Pinpoint the cell where the given text exists, returning its (x, y) midpoint coordinate. 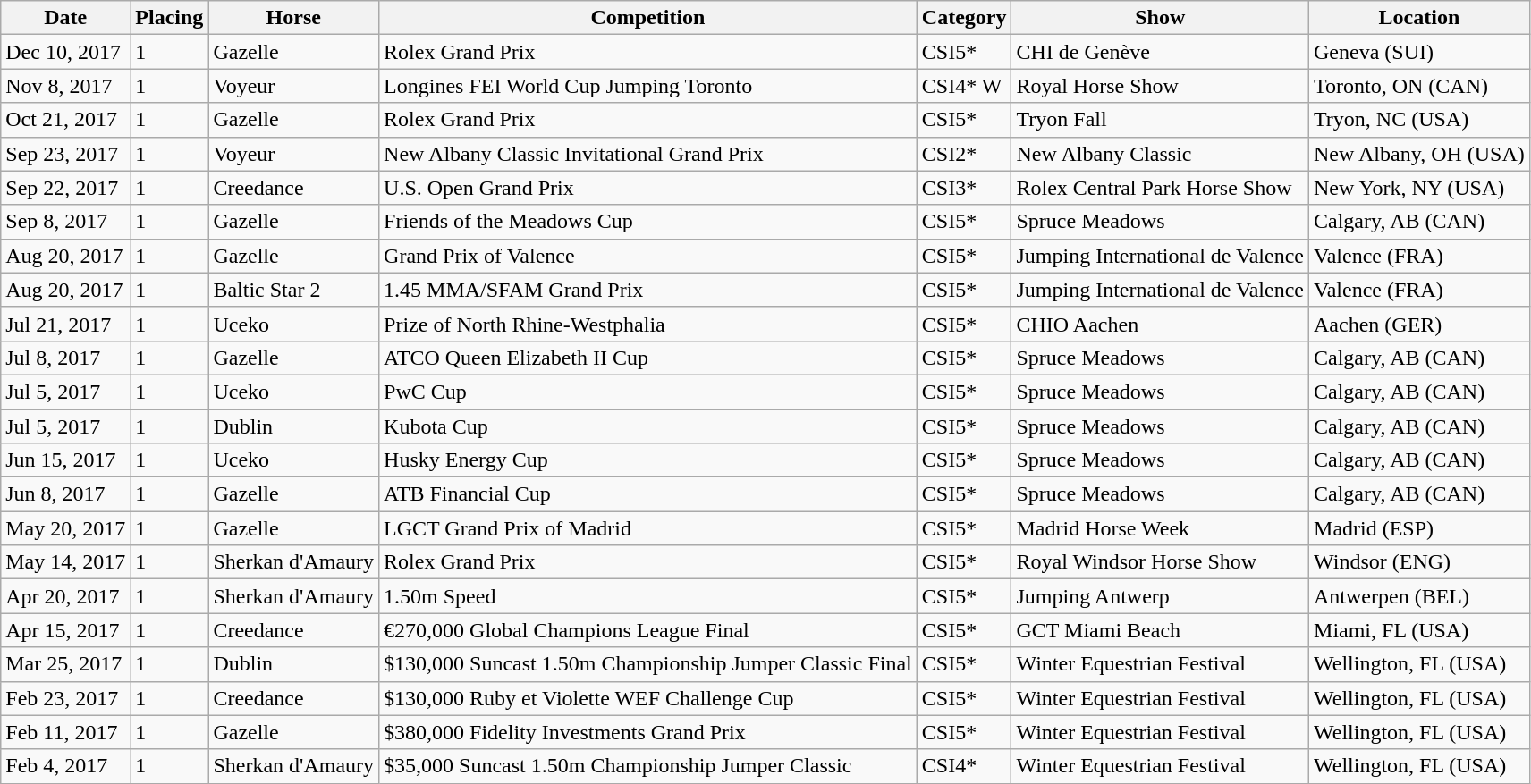
Miami, FL (USA) (1420, 630)
CSI4* W (964, 86)
ATB Financial Cup (648, 494)
€270,000 Global Champions League Final (648, 630)
Tryon Fall (1161, 120)
$130,000 Ruby et Violette WEF Challenge Cup (648, 698)
ATCO Queen Elizabeth II Cup (648, 358)
LGCT Grand Prix of Madrid (648, 528)
New York, NY (USA) (1420, 188)
Royal Windsor Horse Show (1161, 562)
Feb 11, 2017 (66, 732)
Friends of the Meadows Cup (648, 222)
Aachen (GER) (1420, 324)
Horse (293, 18)
Husky Energy Cup (648, 460)
CSI4* (964, 766)
CHI de Genève (1161, 52)
Dec 10, 2017 (66, 52)
Show (1161, 18)
Apr 20, 2017 (66, 596)
New Albany, OH (USA) (1420, 154)
Antwerpen (BEL) (1420, 596)
Sep 8, 2017 (66, 222)
Rolex Central Park Horse Show (1161, 188)
Baltic Star 2 (293, 290)
May 20, 2017 (66, 528)
1.50m Speed (648, 596)
Windsor (ENG) (1420, 562)
Toronto, ON (CAN) (1420, 86)
Sep 23, 2017 (66, 154)
Competition (648, 18)
CHIO Aachen (1161, 324)
Longines FEI World Cup Jumping Toronto (648, 86)
CSI2* (964, 154)
May 14, 2017 (66, 562)
Feb 23, 2017 (66, 698)
Placing (170, 18)
Date (66, 18)
U.S. Open Grand Prix (648, 188)
Grand Prix of Valence (648, 256)
Oct 21, 2017 (66, 120)
Jun 15, 2017 (66, 460)
Madrid Horse Week (1161, 528)
$130,000 Suncast 1.50m Championship Jumper Classic Final (648, 664)
New Albany Classic (1161, 154)
$380,000 Fidelity Investments Grand Prix (648, 732)
Kubota Cup (648, 426)
Sep 22, 2017 (66, 188)
Jul 21, 2017 (66, 324)
$35,000 Suncast 1.50m Championship Jumper Classic (648, 766)
Royal Horse Show (1161, 86)
Tryon, NC (USA) (1420, 120)
Jul 8, 2017 (66, 358)
Apr 15, 2017 (66, 630)
Prize of North Rhine-Westphalia (648, 324)
GCT Miami Beach (1161, 630)
PwC Cup (648, 392)
Mar 25, 2017 (66, 664)
CSI3* (964, 188)
Jumping Antwerp (1161, 596)
Geneva (SUI) (1420, 52)
Madrid (ESP) (1420, 528)
Location (1420, 18)
1.45 MMA/SFAM Grand Prix (648, 290)
Feb 4, 2017 (66, 766)
Category (964, 18)
Nov 8, 2017 (66, 86)
New Albany Classic Invitational Grand Prix (648, 154)
Jun 8, 2017 (66, 494)
